Provide the [X, Y] coordinate of the cell's center where the given text is located.  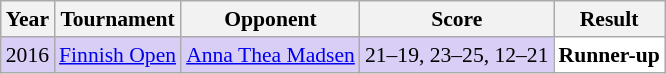
Result [610, 19]
21–19, 23–25, 12–21 [457, 55]
Opponent [270, 19]
Runner-up [610, 55]
Tournament [118, 19]
Anna Thea Madsen [270, 55]
Year [28, 19]
2016 [28, 55]
Score [457, 19]
Finnish Open [118, 55]
